Return the (x, y) coordinate for the center point of the cell that contains the specified text.  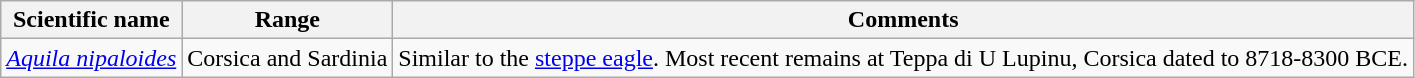
Aquila nipaloides (92, 58)
Similar to the steppe eagle. Most recent remains at Teppa di U Lupinu, Corsica dated to 8718-8300 BCE. (904, 58)
Scientific name (92, 20)
Comments (904, 20)
Corsica and Sardinia (288, 58)
Range (288, 20)
